Return the [X, Y] coordinate for the center point of the cell that contains the specified text.  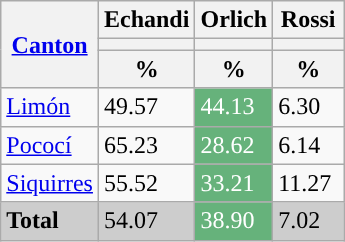
Pococí [50, 145]
Echandi [146, 20]
6.30 [308, 107]
54.07 [146, 221]
Orlich [234, 20]
Canton [50, 44]
38.90 [234, 221]
49.57 [146, 107]
11.27 [308, 183]
55.52 [146, 183]
Siquirres [50, 183]
Rossi [308, 20]
6.14 [308, 145]
28.62 [234, 145]
Limón [50, 107]
Total [50, 221]
44.13 [234, 107]
33.21 [234, 183]
65.23 [146, 145]
7.02 [308, 221]
